Provide the [x, y] coordinate of the cell's center where the given text is located.  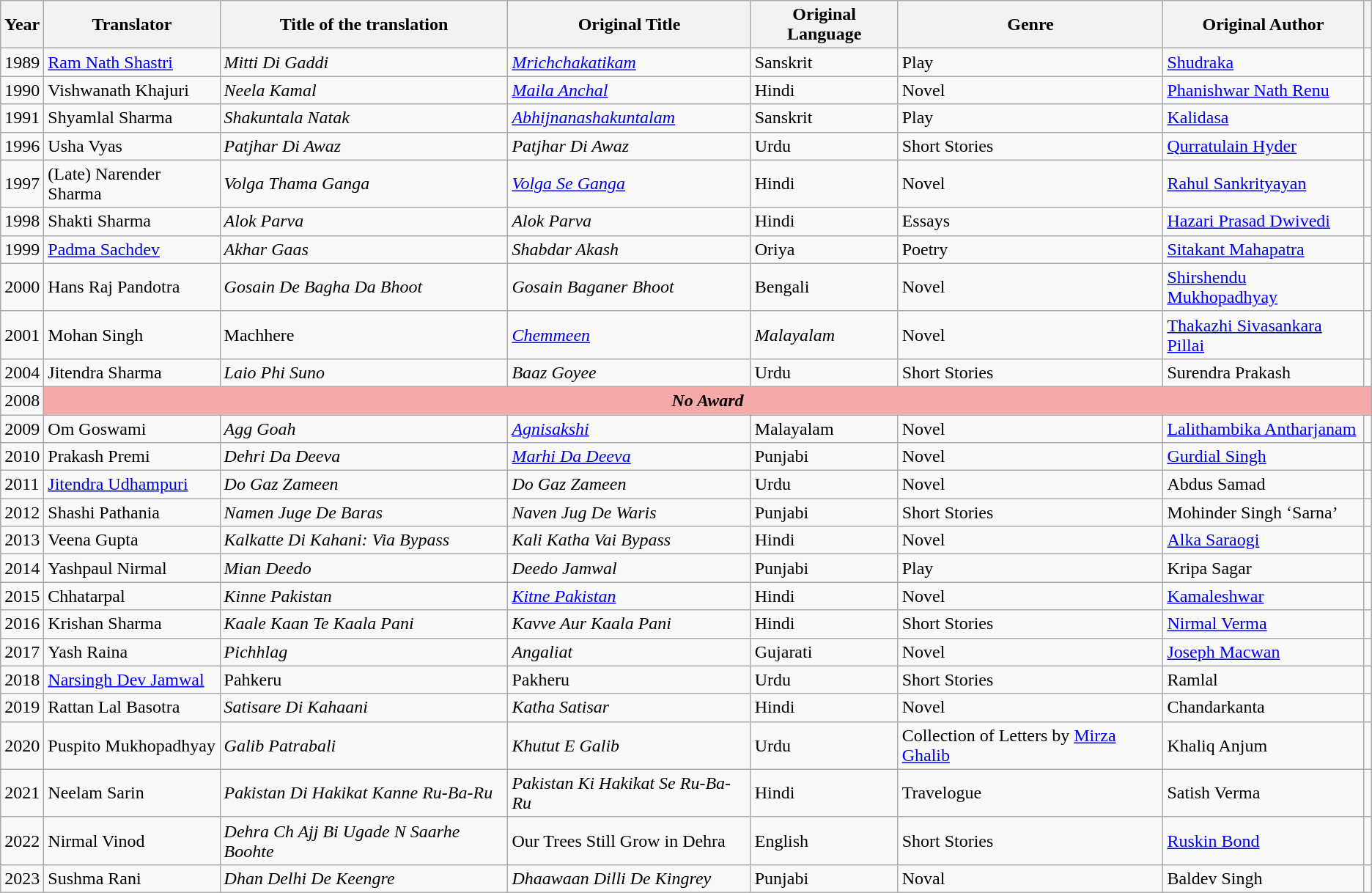
Sushma Rani [132, 878]
2012 [22, 512]
Galib Patrabali [364, 745]
Chandarkanta [1264, 708]
Veena Gupta [132, 540]
Bengali [824, 287]
1999 [22, 249]
Mohan Singh [132, 334]
Naven Jug De Waris [629, 512]
Sitakant Mahapatra [1264, 249]
2018 [22, 680]
2011 [22, 485]
Pakistan Di Hakikat Kanne Ru-Ba-Ru [364, 793]
Thakazhi Sivasankara Pillai [1264, 334]
Joseph Macwan [1264, 652]
Kavve Aur Kaala Pani [629, 624]
Volga Thama Ganga [364, 183]
1991 [22, 118]
Nirmal Verma [1264, 624]
Mitti Di Gaddi [364, 62]
Kalidasa [1264, 118]
Volga Se Ganga [629, 183]
Pakistan Ki Hakikat Se Ru-Ba-Ru [629, 793]
2016 [22, 624]
Original Author [1264, 25]
2020 [22, 745]
Original Language [824, 25]
2001 [22, 334]
Translator [132, 25]
Pichhlag [364, 652]
Surendra Prakash [1264, 372]
Om Goswami [132, 429]
Angaliat [629, 652]
Deedo Jamwal [629, 568]
Shashi Pathania [132, 512]
Dhaawaan Dilli De Kingrey [629, 878]
Essays [1030, 221]
Kalkatte Di Kahani: Via Bypass [364, 540]
Kinne Pakistan [364, 596]
2014 [22, 568]
Satish Verma [1264, 793]
Khutut E Galib [629, 745]
Dhan Delhi De Keengre [364, 878]
Pakheru [629, 680]
2010 [22, 457]
Maila Anchal [629, 90]
Laio Phi Suno [364, 372]
Narsingh Dev Jamwal [132, 680]
Shakuntala Natak [364, 118]
Lalithambika Antharjanam [1264, 429]
Collection of Letters by Mirza Ghalib [1030, 745]
Oriya [824, 249]
Abdus Samad [1264, 485]
Genre [1030, 25]
Title of the translation [364, 25]
2023 [22, 878]
Alka Saraogi [1264, 540]
2000 [22, 287]
Yashpaul Nirmal [132, 568]
Ruskin Bond [1264, 840]
Puspito Mukhopadhyay [132, 745]
2009 [22, 429]
Kali Katha Vai Bypass [629, 540]
Travelogue [1030, 793]
Agnisakshi [629, 429]
1990 [22, 90]
Our Trees Still Grow in Dehra [629, 840]
Machhere [364, 334]
Rattan Lal Basotra [132, 708]
1997 [22, 183]
Qurratulain Hyder [1264, 146]
1989 [22, 62]
Prakash Premi [132, 457]
Marhi Da Deeva [629, 457]
Hazari Prasad Dwivedi [1264, 221]
Kaale Kaan Te Kaala Pani [364, 624]
Shabdar Akash [629, 249]
Katha Satisar [629, 708]
Gujarati [824, 652]
Poetry [1030, 249]
Khaliq Anjum [1264, 745]
Kripa Sagar [1264, 568]
Agg Goah [364, 429]
2013 [22, 540]
1996 [22, 146]
Neela Kamal [364, 90]
Shyamlal Sharma [132, 118]
Usha Vyas [132, 146]
Rahul Sankrityayan [1264, 183]
Dehri Da Deeva [364, 457]
Shirshendu Mukhopadhyay [1264, 287]
Satisare Di Kahaani [364, 708]
Gosain Baganer Bhoot [629, 287]
Ram Nath Shastri [132, 62]
Noval [1030, 878]
Namen Juge De Baras [364, 512]
Mohinder Singh ‘Sarna’ [1264, 512]
Dehra Ch Ajj Bi Ugade N Saarhe Boohte [364, 840]
Pahkeru [364, 680]
2017 [22, 652]
2008 [22, 400]
2004 [22, 372]
Mrichchakatikam [629, 62]
Krishan Sharma [132, 624]
Gurdial Singh [1264, 457]
Kitne Pakistan [629, 596]
No Award [708, 400]
Gosain De Bagha Da Bhoot [364, 287]
Year [22, 25]
Abhijnanashakuntalam [629, 118]
2022 [22, 840]
Original Title [629, 25]
Vishwanath Khajuri [132, 90]
(Late) Narender Sharma [132, 183]
Jitendra Udhampuri [132, 485]
Neelam Sarin [132, 793]
2015 [22, 596]
Baldev Singh [1264, 878]
Shakti Sharma [132, 221]
English [824, 840]
Jitendra Sharma [132, 372]
1998 [22, 221]
Baaz Goyee [629, 372]
Hans Raj Pandotra [132, 287]
Padma Sachdev [132, 249]
Mian Deedo [364, 568]
2021 [22, 793]
Chemmeen [629, 334]
Shudraka [1264, 62]
Yash Raina [132, 652]
Chhatarpal [132, 596]
Phanishwar Nath Renu [1264, 90]
Akhar Gaas [364, 249]
Nirmal Vinod [132, 840]
Kamaleshwar [1264, 596]
2019 [22, 708]
Ramlal [1264, 680]
